Search for the cell housing the specified text and yield its (x, y) center coordinate. 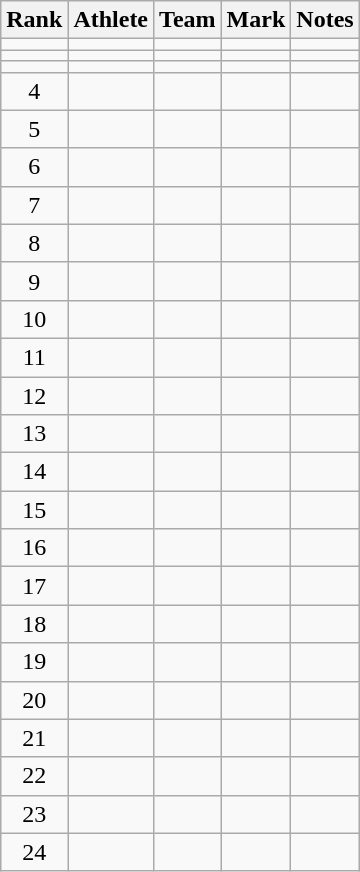
14 (34, 472)
20 (34, 700)
12 (34, 395)
Notes (325, 20)
18 (34, 624)
21 (34, 738)
9 (34, 281)
24 (34, 852)
17 (34, 586)
16 (34, 548)
7 (34, 205)
5 (34, 129)
6 (34, 167)
10 (34, 319)
Athlete (111, 20)
11 (34, 357)
13 (34, 434)
22 (34, 776)
15 (34, 510)
8 (34, 243)
Rank (34, 20)
19 (34, 662)
23 (34, 814)
Team (188, 20)
4 (34, 91)
Mark (256, 20)
